For the text-containing cell, return its midpoint in (X, Y) coordinate format. 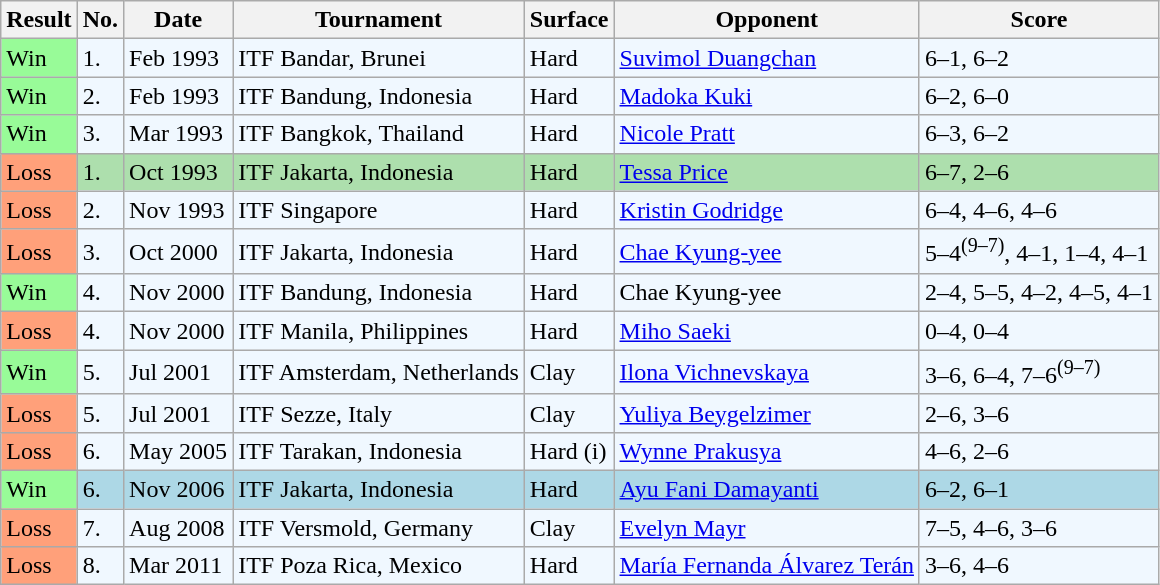
Score (1038, 20)
Madoka Kuki (766, 96)
Hard (i) (569, 451)
6–2, 6–0 (1038, 96)
ITF Versmold, Germany (379, 528)
ITF Bandar, Brunei (379, 58)
Yuliya Beygelzimer (766, 413)
2–6, 3–6 (1038, 413)
Surface (569, 20)
ITF Bangkok, Thailand (379, 134)
6–1, 6–2 (1038, 58)
4–6, 2–6 (1038, 451)
Mar 2011 (178, 566)
5–4(9–7), 4–1, 1–4, 4–1 (1038, 252)
7–5, 4–6, 3–6 (1038, 528)
Aug 2008 (178, 528)
ITF Manila, Philippines (379, 331)
3–6, 6–4, 7–6(9–7) (1038, 372)
Wynne Prakusya (766, 451)
Result (39, 20)
6–7, 2–6 (1038, 172)
6–4, 4–6, 4–6 (1038, 210)
6–3, 6–2 (1038, 134)
María Fernanda Álvarez Terán (766, 566)
Mar 1993 (178, 134)
0–4, 0–4 (1038, 331)
ITF Sezze, Italy (379, 413)
Ilona Vichnevskaya (766, 372)
8. (100, 566)
Oct 1993 (178, 172)
ITF Singapore (379, 210)
ITF Poza Rica, Mexico (379, 566)
Evelyn Mayr (766, 528)
3–6, 4–6 (1038, 566)
Miho Saeki (766, 331)
6–2, 6–1 (1038, 489)
Date (178, 20)
ITF Tarakan, Indonesia (379, 451)
May 2005 (178, 451)
7. (100, 528)
Ayu Fani Damayanti (766, 489)
ITF Amsterdam, Netherlands (379, 372)
Nov 1993 (178, 210)
Oct 2000 (178, 252)
Nicole Pratt (766, 134)
No. (100, 20)
Kristin Godridge (766, 210)
Tessa Price (766, 172)
Nov 2006 (178, 489)
2–4, 5–5, 4–2, 4–5, 4–1 (1038, 293)
Suvimol Duangchan (766, 58)
Opponent (766, 20)
Tournament (379, 20)
